Search for the cell housing the specified text and yield its (X, Y) center coordinate. 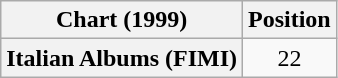
Position (290, 20)
Italian Albums (FIMI) (122, 58)
Chart (1999) (122, 20)
22 (290, 58)
